Locate the cell with the specified text and output its [x, y] center coordinate. 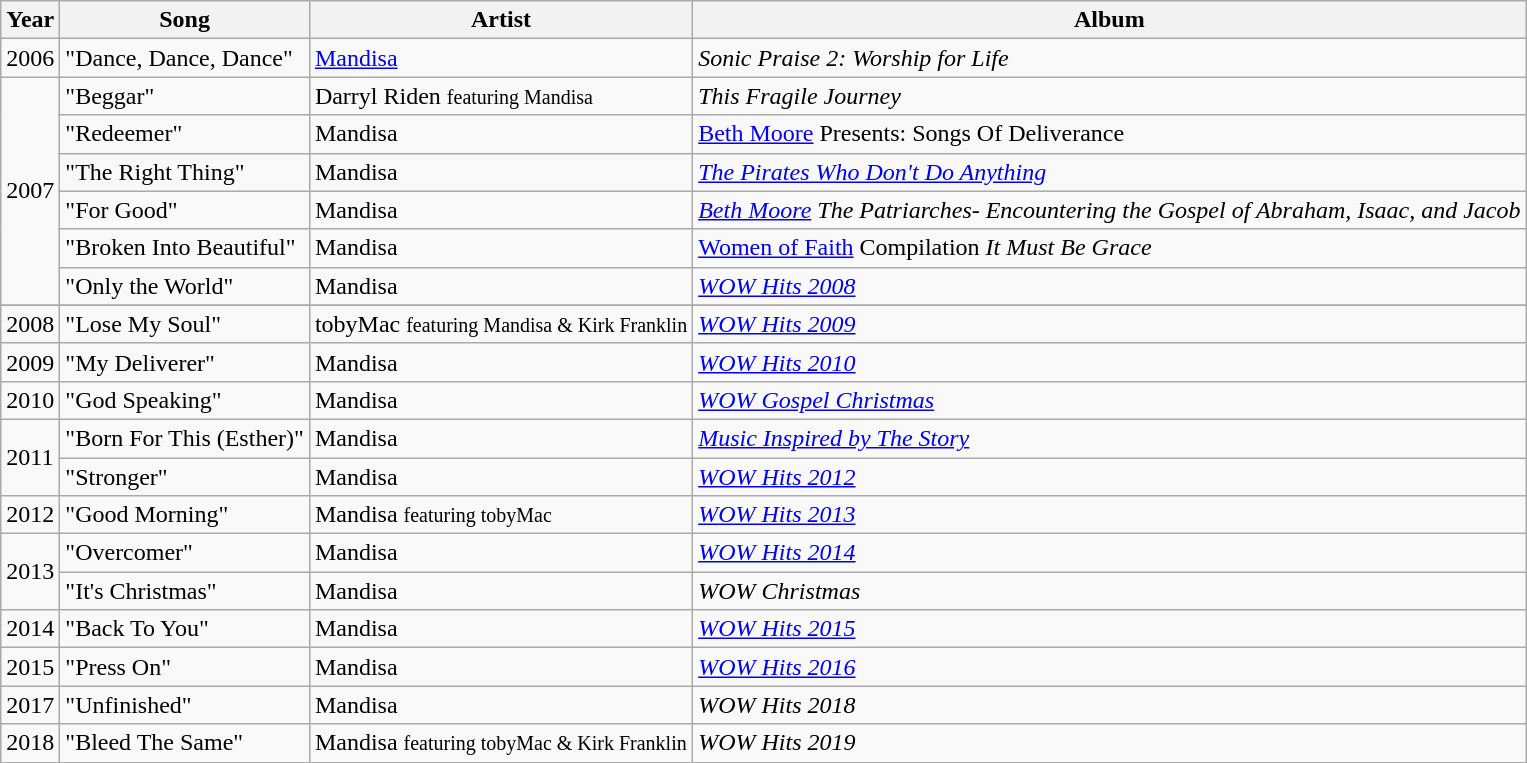
"Broken Into Beautiful" [185, 248]
"Unfinished" [185, 705]
Music Inspired by The Story [1110, 438]
"Stronger" [185, 477]
Beth Moore Presents: Songs Of Deliverance [1110, 134]
WOW Hits 2009 [1110, 324]
WOW Hits 2018 [1110, 705]
Year [30, 20]
Album [1110, 20]
"Bleed The Same" [185, 743]
2008 [30, 324]
2015 [30, 667]
2009 [30, 362]
"Lose My Soul" [185, 324]
WOW Hits 2016 [1110, 667]
Beth Moore The Patriarches- Encountering the Gospel of Abraham, Isaac, and Jacob [1110, 210]
2006 [30, 58]
"Redeemer" [185, 134]
WOW Hits 2019 [1110, 743]
Artist [500, 20]
WOW Hits 2014 [1110, 553]
WOW Hits 2010 [1110, 362]
2013 [30, 572]
"Back To You" [185, 629]
"Overcomer" [185, 553]
Mandisa featuring tobyMac & Kirk Franklin [500, 743]
2018 [30, 743]
"Born For This (Esther)" [185, 438]
2011 [30, 457]
"It's Christmas" [185, 591]
Mandisa featuring tobyMac [500, 515]
Song [185, 20]
WOW Hits 2008 [1110, 286]
2007 [30, 191]
"For Good" [185, 210]
"Press On" [185, 667]
WOW Hits 2012 [1110, 477]
The Pirates Who Don't Do Anything [1110, 172]
"Beggar" [185, 96]
WOW Hits 2015 [1110, 629]
2017 [30, 705]
"God Speaking" [185, 400]
WOW Christmas [1110, 591]
"Only the World" [185, 286]
2012 [30, 515]
Sonic Praise 2: Worship for Life [1110, 58]
"Good Morning" [185, 515]
WOW Gospel Christmas [1110, 400]
Darryl Riden featuring Mandisa [500, 96]
"Dance, Dance, Dance" [185, 58]
tobyMac featuring Mandisa & Kirk Franklin [500, 324]
"The Right Thing" [185, 172]
"My Deliverer" [185, 362]
2014 [30, 629]
2010 [30, 400]
WOW Hits 2013 [1110, 515]
This Fragile Journey [1110, 96]
Women of Faith Compilation It Must Be Grace [1110, 248]
